Determine the (x, y) coordinate at the center of the cell enclosing the given text.  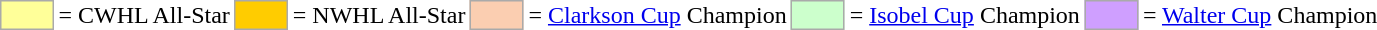
= Clarkson Cup Champion (658, 15)
= CWHL All-Star (144, 15)
= NWHL All-Star (379, 15)
= Isobel Cup Champion (964, 15)
